Detect which cell encompasses the target text, then output its (X, Y) center coordinate. 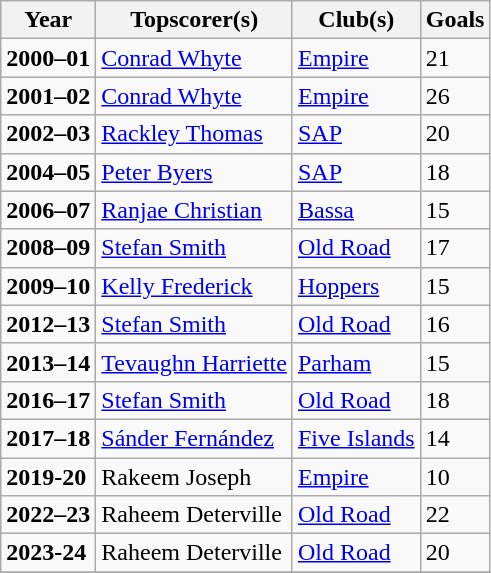
Hoppers (356, 286)
Peter Byers (194, 172)
Ranjae Christian (194, 210)
2009–10 (48, 286)
2001–02 (48, 96)
2023-24 (48, 553)
Five Islands (356, 438)
Year (48, 20)
2004–05 (48, 172)
14 (455, 438)
Parham (356, 362)
2008–09 (48, 248)
2016–17 (48, 400)
2013–14 (48, 362)
17 (455, 248)
Bassa (356, 210)
2019-20 (48, 477)
Rakeem Joseph (194, 477)
2002–03 (48, 134)
2012–13 (48, 324)
Goals (455, 20)
2006–07 (48, 210)
26 (455, 96)
22 (455, 515)
Topscorer(s) (194, 20)
Kelly Frederick (194, 286)
2022–23 (48, 515)
Rackley Thomas (194, 134)
2000–01 (48, 58)
2017–18 (48, 438)
Club(s) (356, 20)
21 (455, 58)
Tevaughn Harriette (194, 362)
10 (455, 477)
Sánder Fernández (194, 438)
16 (455, 324)
